From the cell containing the given text, extract its center point as [x, y] coordinate. 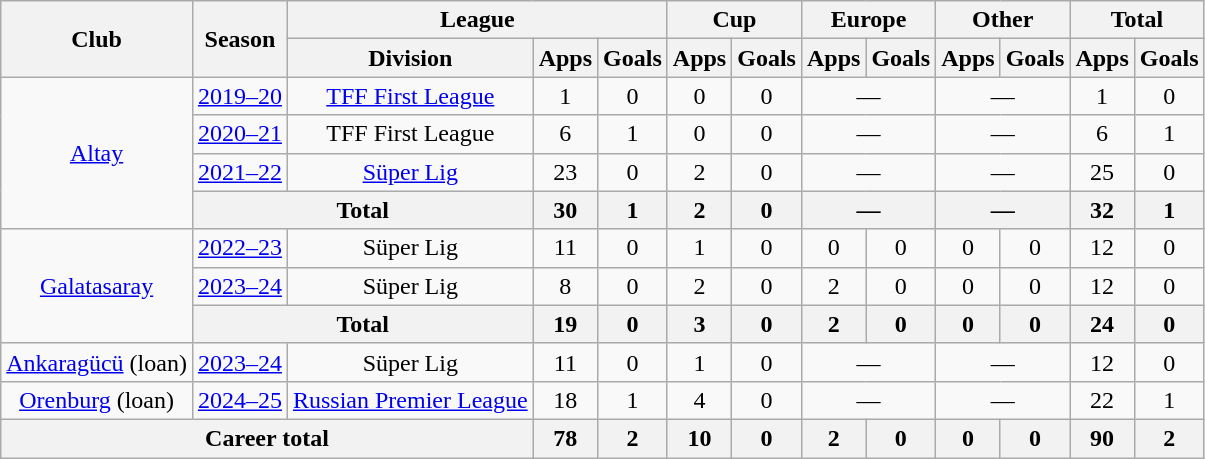
League [477, 20]
Cup [734, 20]
2019–20 [240, 96]
Other [1003, 20]
30 [565, 210]
24 [1102, 324]
Russian Premier League [410, 400]
Club [97, 39]
25 [1102, 172]
19 [565, 324]
3 [699, 324]
78 [565, 438]
2024–25 [240, 400]
4 [699, 400]
Ankaragücü (loan) [97, 362]
Season [240, 39]
2021–22 [240, 172]
Europe [868, 20]
8 [565, 286]
90 [1102, 438]
23 [565, 172]
18 [565, 400]
32 [1102, 210]
Division [410, 58]
Altay [97, 153]
Career total [267, 438]
Orenburg (loan) [97, 400]
22 [1102, 400]
10 [699, 438]
Galatasaray [97, 286]
2020–21 [240, 134]
2022–23 [240, 248]
